Search for the cell housing the specified text and yield its (X, Y) center coordinate. 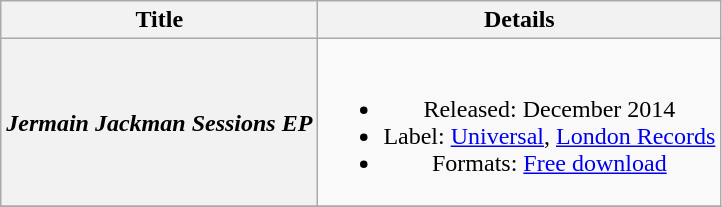
Details (520, 20)
Title (160, 20)
Jermain Jackman Sessions EP (160, 122)
Released: December 2014Label: Universal, London RecordsFormats: Free download (520, 122)
